Search for the cell housing the specified text and yield its [x, y] center coordinate. 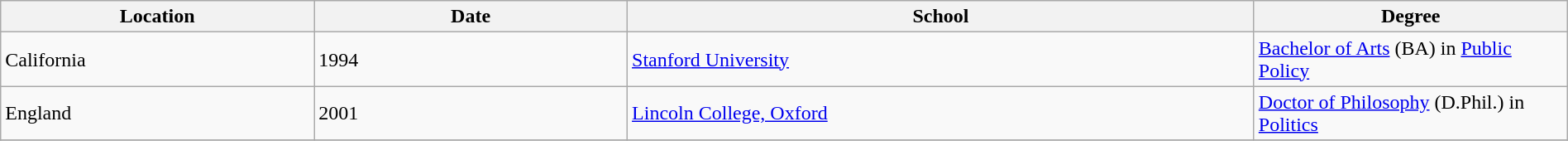
School [941, 17]
Stanford University [941, 60]
Doctor of Philosophy (D.Phil.) in Politics [1411, 113]
Lincoln College, Oxford [941, 113]
2001 [471, 113]
1994 [471, 60]
Bachelor of Arts (BA) in Public Policy [1411, 60]
Degree [1411, 17]
Date [471, 17]
England [157, 113]
California [157, 60]
Location [157, 17]
